Scan for the cell matching the given text and deliver its (X, Y) coordinate at center. 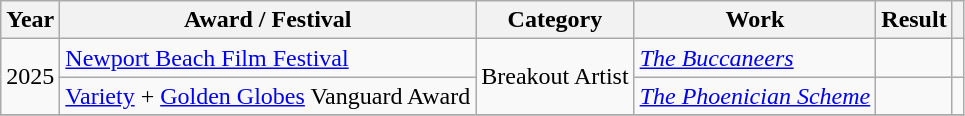
Result (914, 20)
The Buccaneers (755, 58)
Breakout Artist (555, 77)
Year (30, 20)
Variety + Golden Globes Vanguard Award (268, 96)
Category (555, 20)
Work (755, 20)
Newport Beach Film Festival (268, 58)
Award / Festival (268, 20)
The Phoenician Scheme (755, 96)
2025 (30, 77)
